Return [X, Y] of the center of cell containing provided text 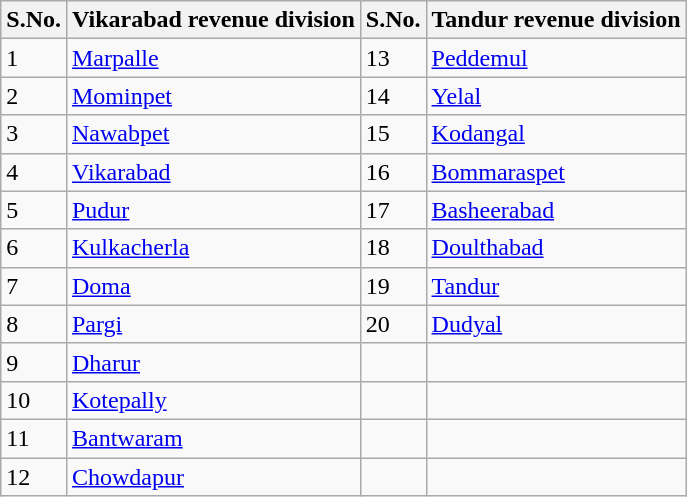
Yelal [556, 96]
Tandur revenue division [556, 20]
Vikarabad [213, 172]
2 [34, 96]
4 [34, 172]
3 [34, 134]
18 [393, 248]
Doma [213, 286]
10 [34, 400]
Vikarabad revenue division [213, 20]
Bantwaram [213, 438]
17 [393, 210]
Kulkacherla [213, 248]
1 [34, 58]
Dudyal [556, 324]
14 [393, 96]
Dharur [213, 362]
Bommaraspet [556, 172]
6 [34, 248]
Basheerabad [556, 210]
12 [34, 477]
13 [393, 58]
7 [34, 286]
15 [393, 134]
Chowdapur [213, 477]
11 [34, 438]
Kodangal [556, 134]
Nawabpet [213, 134]
Tandur [556, 286]
19 [393, 286]
16 [393, 172]
Mominpet [213, 96]
Doulthabad [556, 248]
Kotepally [213, 400]
Pudur [213, 210]
9 [34, 362]
5 [34, 210]
8 [34, 324]
Pargi [213, 324]
20 [393, 324]
Peddemul [556, 58]
Marpalle [213, 58]
